Locate the cell with the specified text and output its [X, Y] center coordinate. 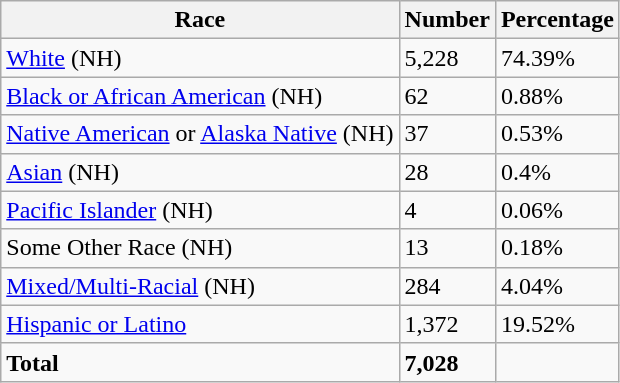
0.88% [557, 96]
Some Other Race (NH) [200, 248]
7,028 [447, 362]
Percentage [557, 20]
62 [447, 96]
0.06% [557, 210]
284 [447, 286]
Race [200, 20]
37 [447, 134]
Mixed/Multi-Racial (NH) [200, 286]
13 [447, 248]
5,228 [447, 58]
74.39% [557, 58]
4 [447, 210]
Black or African American (NH) [200, 96]
0.18% [557, 248]
Asian (NH) [200, 172]
Total [200, 362]
0.4% [557, 172]
Number [447, 20]
19.52% [557, 324]
Hispanic or Latino [200, 324]
White (NH) [200, 58]
28 [447, 172]
0.53% [557, 134]
Pacific Islander (NH) [200, 210]
4.04% [557, 286]
Native American or Alaska Native (NH) [200, 134]
1,372 [447, 324]
